Pinpoint the cell where the given text exists, returning its (x, y) midpoint coordinate. 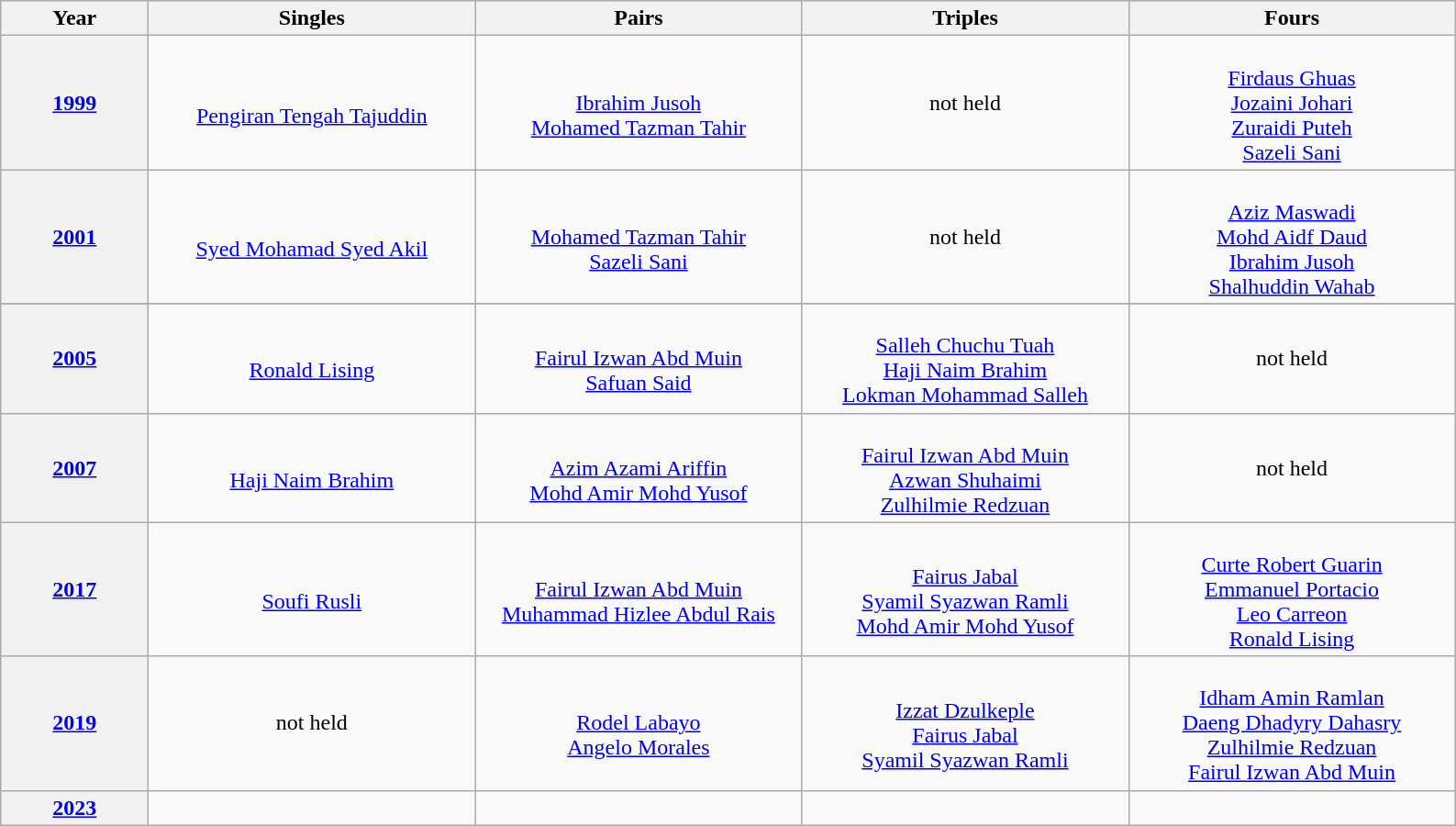
Singles (312, 18)
Aziz MaswadiMohd Aidf DaudIbrahim JusohShalhuddin Wahab (1292, 237)
Curte Robert GuarinEmmanuel PortacioLeo CarreonRonald Lising (1292, 589)
Rodel LabayoAngelo Morales (639, 723)
Azim Azami AriffinMohd Amir Mohd Yusof (639, 468)
Fours (1292, 18)
Salleh Chuchu TuahHaji Naim BrahimLokman Mohammad Salleh (965, 358)
Triples (965, 18)
2023 (75, 808)
Ronald Lising (312, 358)
Pengiran Tengah Tajuddin (312, 103)
Pairs (639, 18)
2005 (75, 358)
2007 (75, 468)
Izzat DzulkepleFairus JabalSyamil Syazwan Ramli (965, 723)
1999 (75, 103)
Soufi Rusli (312, 589)
Idham Amin RamlanDaeng Dhadyry DahasryZulhilmie RedzuanFairul Izwan Abd Muin (1292, 723)
Haji Naim Brahim (312, 468)
2019 (75, 723)
Fairul Izwan Abd Muin Safuan Said (639, 358)
Mohamed Tazman TahirSazeli Sani (639, 237)
2017 (75, 589)
Year (75, 18)
Ibrahim JusohMohamed Tazman Tahir (639, 103)
Fairul Izwan Abd MuinMuhammad Hizlee Abdul Rais (639, 589)
Fairul Izwan Abd MuinAzwan ShuhaimiZulhilmie Redzuan (965, 468)
Firdaus GhuasJozaini JohariZuraidi PutehSazeli Sani (1292, 103)
Fairus JabalSyamil Syazwan RamliMohd Amir Mohd Yusof (965, 589)
Syed Mohamad Syed Akil (312, 237)
2001 (75, 237)
